Detect which cell encompasses the target text, then output its [x, y] center coordinate. 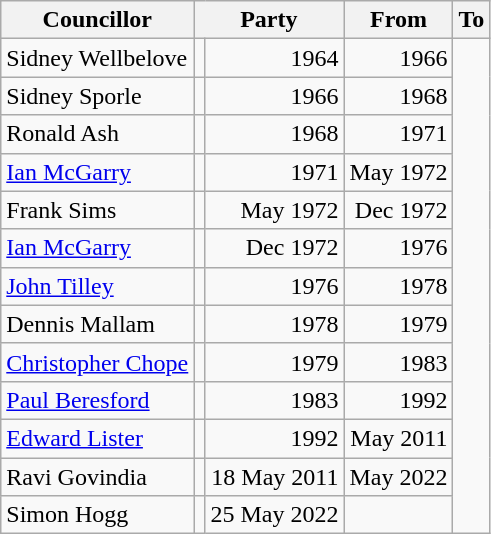
John Tilley [98, 286]
Sidney Sporle [98, 96]
To [472, 20]
18 May 2011 [274, 477]
Dennis Mallam [98, 324]
1964 [274, 58]
Paul Beresford [98, 400]
Edward Lister [98, 438]
May 2011 [398, 438]
25 May 2022 [274, 515]
Frank Sims [98, 210]
Councillor [98, 20]
Sidney Wellbelove [98, 58]
Christopher Chope [98, 362]
May 2022 [398, 477]
Party [269, 20]
Ravi Govindia [98, 477]
Simon Hogg [98, 515]
Ronald Ash [98, 134]
From [398, 20]
